Determine the [x, y] coordinate at the center of the cell enclosing the given text.  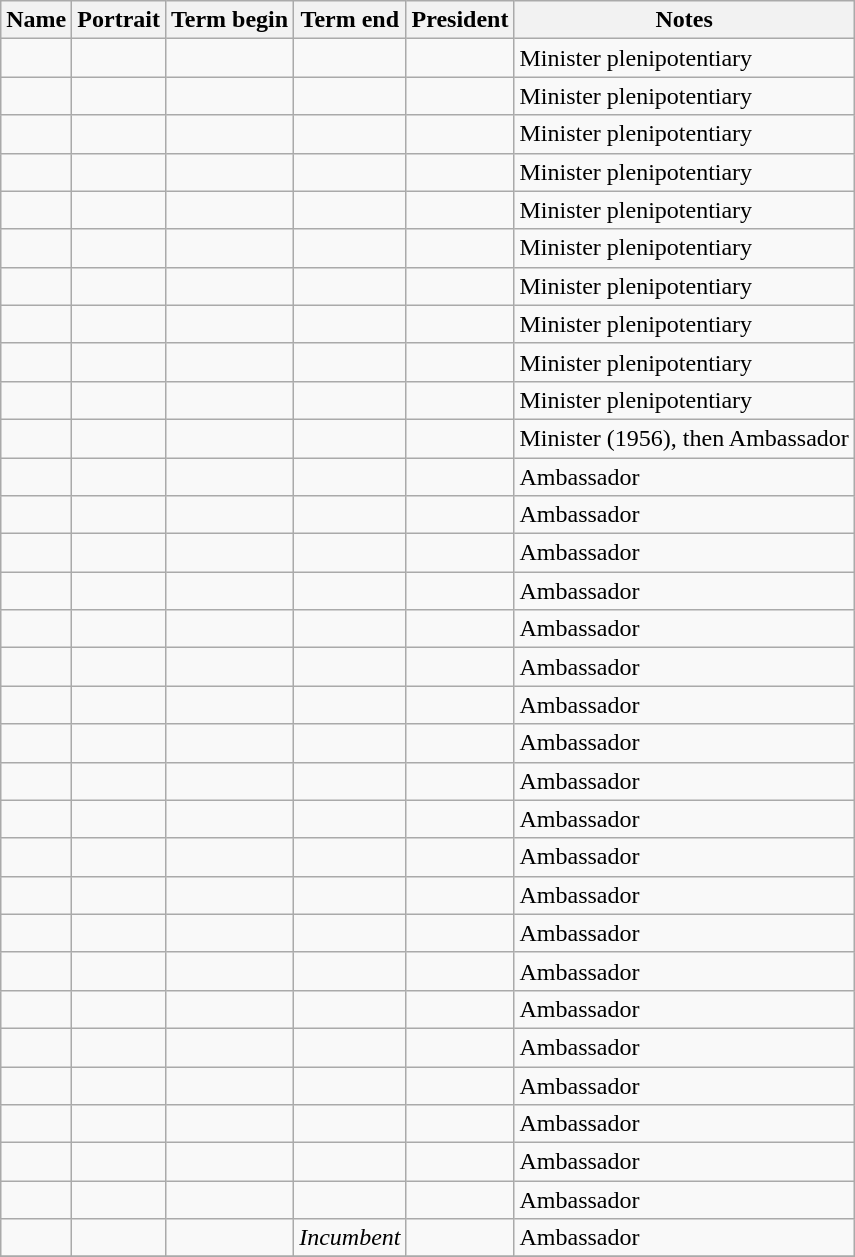
Notes [684, 20]
Minister (1956), then Ambassador [684, 438]
Name [36, 20]
Incumbent [350, 1238]
Term begin [229, 20]
President [460, 20]
Portrait [119, 20]
Term end [350, 20]
